Pinpoint the cell where the given text exists, returning its (X, Y) midpoint coordinate. 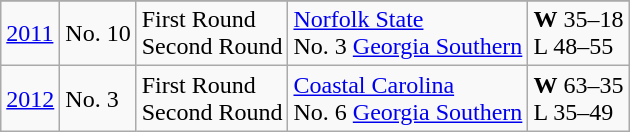
No. 10 (98, 34)
2011 (30, 34)
W 35–18L 48–55 (578, 34)
No. 3 (98, 98)
Coastal Carolina No. 6 Georgia Southern (408, 98)
W 63–35L 35–49 (578, 98)
Norfolk StateNo. 3 Georgia Southern (408, 34)
2012 (30, 98)
